Extract the [x, y] coordinate from the center of the cell holding the provided text.  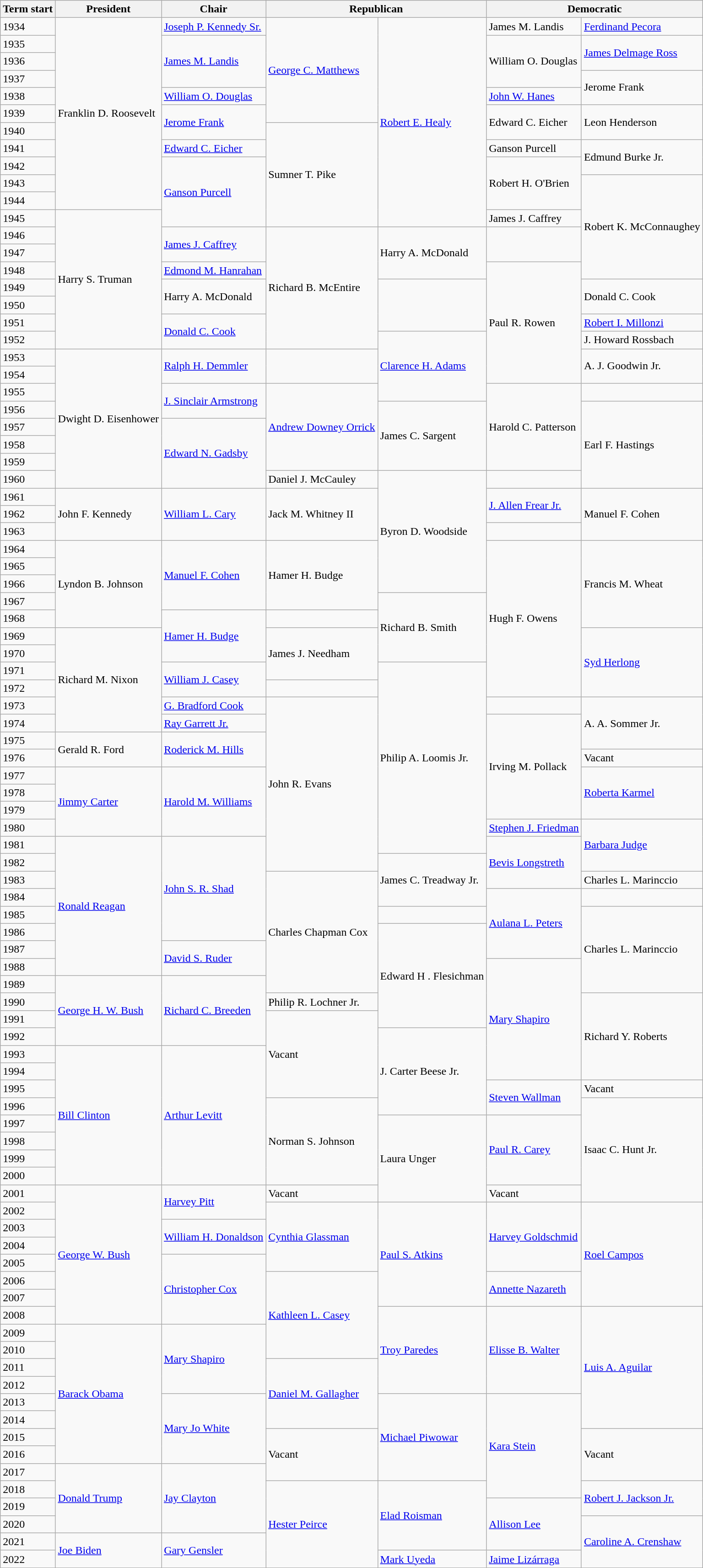
1998 [28, 1141]
2003 [28, 1228]
Richard C. Breeden [214, 1010]
Gary Gensler [214, 1550]
Hugh F. Owens [534, 619]
Edmund Burke Jr. [642, 157]
1969 [28, 636]
Ferdinand Pecora [642, 27]
1945 [28, 218]
1971 [28, 671]
Allison Lee [534, 1524]
Franklin D. Roosevelt [108, 113]
Republican [376, 9]
Edward N. Gadsby [214, 453]
Philip R. Lochner Jr. [322, 1002]
David S. Ruder [214, 958]
Laura Unger [432, 1158]
Philip A. Loomis Jr. [432, 758]
2020 [28, 1524]
Harold M. Williams [214, 802]
1939 [28, 113]
1934 [28, 27]
1941 [28, 148]
2012 [28, 1385]
Isaac C. Hunt Jr. [642, 1150]
2001 [28, 1193]
Steven Wallman [534, 1098]
Donald Trump [108, 1498]
1958 [28, 444]
Robert J. Jackson Jr. [642, 1498]
Harry S. Truman [108, 279]
1957 [28, 427]
George C. Matthews [322, 70]
Democratic [595, 9]
1964 [28, 549]
1972 [28, 688]
Roel Campos [642, 1254]
Ralph H. Demmler [214, 366]
James C. Treadway Jr. [432, 880]
William H. Donaldson [214, 1237]
Harold C. Patterson [534, 427]
Earl F. Hastings [642, 444]
George W. Bush [108, 1254]
Richard B. McEntire [322, 288]
2019 [28, 1507]
James Delmage Ross [642, 53]
2021 [28, 1541]
2010 [28, 1350]
Chair [214, 9]
1967 [28, 601]
Daniel J. McCauley [322, 479]
J. Howard Rossbach [642, 340]
2015 [28, 1437]
Joe Biden [108, 1550]
1948 [28, 270]
Francis M. Wheat [642, 584]
William J. Casey [214, 679]
Richard B. Smith [432, 627]
Paul R. Carey [534, 1150]
1982 [28, 862]
2011 [28, 1368]
Jack M. Whitney II [322, 514]
Richard Y. Roberts [642, 1036]
2008 [28, 1315]
John F. Kennedy [108, 514]
2013 [28, 1402]
1952 [28, 340]
Mark Uyeda [432, 1559]
1980 [28, 828]
2004 [28, 1245]
1970 [28, 653]
1988 [28, 967]
Robert K. McConnaughey [642, 226]
1992 [28, 1036]
Mary Jo White [214, 1428]
2014 [28, 1420]
Roberta Karmel [642, 793]
Bill Clinton [108, 1115]
Elisse B. Walter [534, 1350]
1946 [28, 236]
Cynthia Glassman [322, 1237]
1951 [28, 323]
2017 [28, 1472]
Ray Garrett Jr. [214, 723]
Stephen J. Friedman [534, 828]
Term start [28, 9]
1978 [28, 793]
Arthur Levitt [214, 1115]
1997 [28, 1124]
2016 [28, 1455]
1955 [28, 392]
1953 [28, 357]
Irving M. Pollack [534, 766]
1943 [28, 183]
J. Carter Beese Jr. [432, 1071]
1938 [28, 96]
1960 [28, 479]
J. Allen Frear Jr. [534, 505]
1994 [28, 1072]
1935 [28, 44]
Paul R. Rowen [534, 323]
Annette Nazareth [534, 1289]
Edward H . Flesichman [432, 975]
Barack Obama [108, 1394]
2022 [28, 1559]
Ronald Reagan [108, 906]
Leon Henderson [642, 122]
1976 [28, 758]
Norman S. Johnson [322, 1141]
2007 [28, 1298]
1996 [28, 1106]
1989 [28, 984]
James C. Sargent [432, 436]
William L. Cary [214, 514]
Robert I. Millonzi [642, 323]
1963 [28, 532]
Byron D. Woodside [432, 531]
1954 [28, 375]
1959 [28, 462]
1961 [28, 496]
President [108, 9]
Gerald R. Ford [108, 749]
Jimmy Carter [108, 802]
Luis A. Aguilar [642, 1367]
A. J. Goodwin Jr. [642, 366]
Edmond M. Hanrahan [214, 270]
Aulana L. Peters [534, 923]
Lyndon B. Johnson [108, 584]
1973 [28, 706]
1942 [28, 166]
Charles Chapman Cox [322, 932]
G. Bradford Cook [214, 706]
Roderick M. Hills [214, 749]
2000 [28, 1176]
1987 [28, 949]
1940 [28, 131]
1947 [28, 253]
1979 [28, 810]
Bevis Longstreth [534, 862]
1990 [28, 1002]
1975 [28, 740]
Robert H. O'Brien [534, 183]
1995 [28, 1089]
Kathleen L. Casey [322, 1315]
Jay Clayton [214, 1498]
Caroline A. Crenshaw [642, 1541]
2018 [28, 1489]
Sumner T. Pike [322, 174]
1977 [28, 776]
George H. W. Bush [108, 1010]
Jaime Lizárraga [534, 1559]
Harvey Pitt [214, 1202]
1981 [28, 845]
2006 [28, 1280]
2005 [28, 1263]
1966 [28, 584]
Clarence H. Adams [432, 366]
1968 [28, 619]
1986 [28, 932]
1993 [28, 1054]
2009 [28, 1333]
Kara Stein [534, 1446]
1965 [28, 566]
Robert E. Healy [432, 123]
1999 [28, 1158]
Joseph P. Kennedy Sr. [214, 27]
Christopher Cox [214, 1289]
Andrew Downey Orrick [322, 427]
Hester Peirce [322, 1524]
1991 [28, 1019]
John R. Evans [322, 784]
Richard M. Nixon [108, 679]
Troy Paredes [432, 1350]
1949 [28, 288]
Michael Piwowar [432, 1437]
Syd Herlong [642, 662]
Daniel M. Gallagher [322, 1394]
1985 [28, 915]
1944 [28, 200]
1983 [28, 880]
Dwight D. Eisenhower [108, 418]
1974 [28, 723]
1937 [28, 79]
Barbara Judge [642, 845]
Harvey Goldschmid [534, 1237]
John S. R. Shad [214, 889]
Paul S. Atkins [432, 1254]
Elad Roisman [432, 1515]
A. A. Sommer Jr. [642, 723]
1936 [28, 61]
James J. Needham [322, 653]
1962 [28, 514]
1950 [28, 305]
1956 [28, 410]
1984 [28, 897]
2002 [28, 1211]
J. Sinclair Armstrong [214, 401]
John W. Hanes [534, 96]
